Output the [x, y] coordinate of the center of the cell containing the given text.  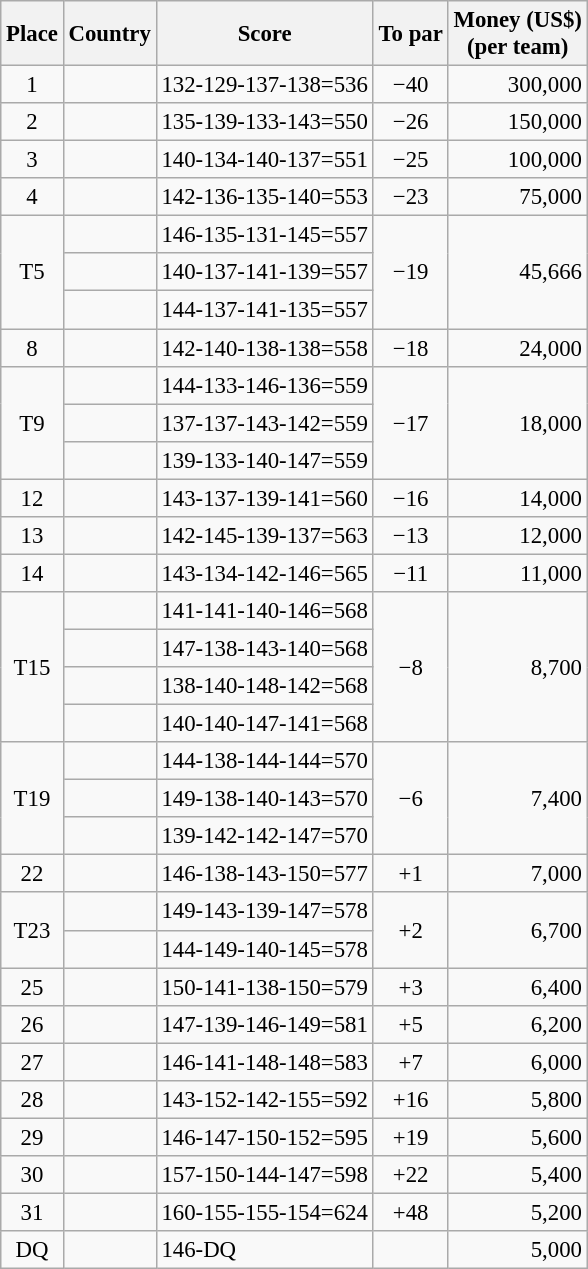
146-147-150-152=595 [264, 1137]
150-141-138-150=579 [264, 987]
To par [410, 34]
135-139-133-143=550 [264, 122]
140-134-140-137=551 [264, 160]
−16 [410, 498]
Money (US$)(per team) [518, 34]
141-141-140-146=568 [264, 611]
146-DQ [264, 1250]
12 [32, 498]
144-149-140-145=578 [264, 949]
25 [32, 987]
8 [32, 348]
142-136-135-140=553 [264, 197]
140-140-147-141=568 [264, 724]
18,000 [518, 422]
6,700 [518, 930]
5,800 [518, 1100]
6,200 [518, 1024]
−18 [410, 348]
100,000 [518, 160]
+3 [410, 987]
143-137-139-141=560 [264, 498]
146-138-143-150=577 [264, 874]
5,200 [518, 1212]
142-140-138-138=558 [264, 348]
T19 [32, 798]
149-143-139-147=578 [264, 912]
28 [32, 1100]
−17 [410, 422]
31 [32, 1212]
146-141-148-148=583 [264, 1062]
+22 [410, 1175]
+7 [410, 1062]
11,000 [518, 573]
−6 [410, 798]
−19 [410, 272]
147-139-146-149=581 [264, 1024]
3 [32, 160]
147-138-143-140=568 [264, 648]
13 [32, 536]
29 [32, 1137]
+19 [410, 1137]
DQ [32, 1250]
4 [32, 197]
1 [32, 85]
146-135-131-145=557 [264, 235]
12,000 [518, 536]
6,400 [518, 987]
24,000 [518, 348]
143-152-142-155=592 [264, 1100]
2 [32, 122]
26 [32, 1024]
149-138-140-143=570 [264, 799]
−25 [410, 160]
132-129-137-138=536 [264, 85]
157-150-144-147=598 [264, 1175]
T9 [32, 422]
139-133-140-147=559 [264, 460]
150,000 [518, 122]
139-142-142-147=570 [264, 836]
−13 [410, 536]
27 [32, 1062]
+2 [410, 930]
144-133-146-136=559 [264, 385]
−8 [410, 667]
Score [264, 34]
+48 [410, 1212]
5,400 [518, 1175]
−40 [410, 85]
143-134-142-146=565 [264, 573]
142-145-139-137=563 [264, 536]
T15 [32, 667]
14 [32, 573]
22 [32, 874]
−26 [410, 122]
7,000 [518, 874]
T23 [32, 930]
5,600 [518, 1137]
T5 [32, 272]
144-138-144-144=570 [264, 761]
Place [32, 34]
+5 [410, 1024]
+16 [410, 1100]
6,000 [518, 1062]
5,000 [518, 1250]
30 [32, 1175]
−11 [410, 573]
144-137-141-135=557 [264, 310]
140-137-141-139=557 [264, 273]
137-137-143-142=559 [264, 423]
45,666 [518, 272]
8,700 [518, 667]
300,000 [518, 85]
14,000 [518, 498]
+1 [410, 874]
160-155-155-154=624 [264, 1212]
Country [110, 34]
−23 [410, 197]
75,000 [518, 197]
7,400 [518, 798]
138-140-148-142=568 [264, 686]
